Capture the cell that displays the provided text and extract its (x, y) central coordinate. 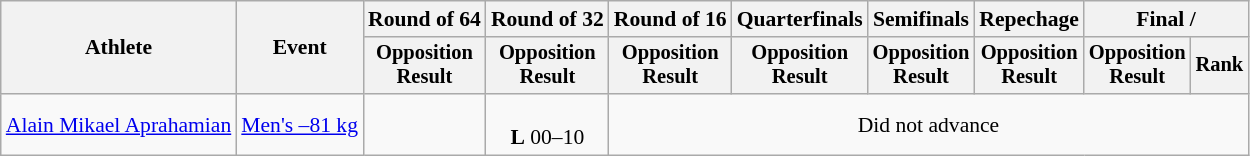
Rank (1220, 66)
Quarterfinals (800, 19)
Repechage (1029, 19)
Round of 64 (424, 19)
Round of 32 (548, 19)
L 00–10 (548, 124)
Round of 16 (670, 19)
Alain Mikael Aprahamian (119, 124)
Final / (1166, 19)
Semifinals (922, 19)
Event (300, 48)
Did not advance (928, 124)
Athlete (119, 48)
Men's –81 kg (300, 124)
